Return [x, y] of the center of cell containing provided text 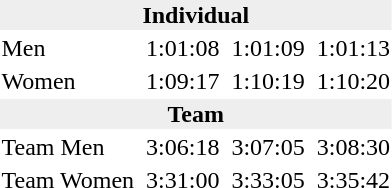
1:01:09 [268, 48]
Team Men [68, 147]
3:07:05 [268, 147]
1:01:08 [183, 48]
Men [68, 48]
1:09:17 [183, 81]
1:01:13 [353, 48]
Women [68, 81]
3:06:18 [183, 147]
1:10:20 [353, 81]
3:08:30 [353, 147]
1:10:19 [268, 81]
Individual [196, 15]
Team [196, 114]
